Capture the cell that displays the provided text and extract its [x, y] central coordinate. 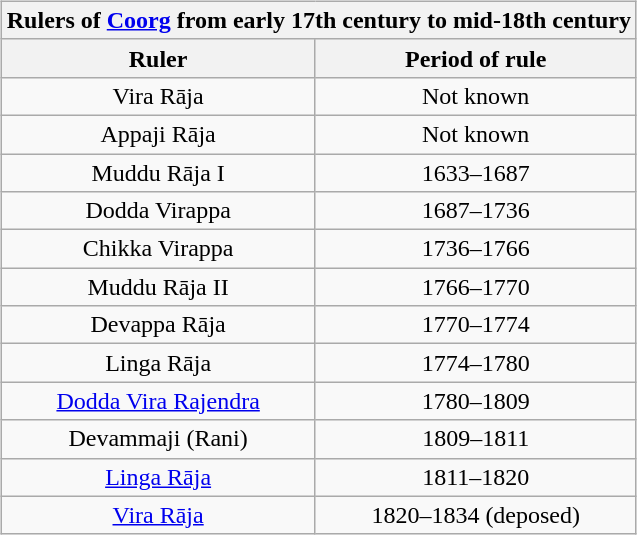
1780–1809 [476, 401]
1820–1834 (deposed) [476, 515]
Chikka Virappa [158, 249]
Appaji Rāja [158, 134]
Muddu Rāja I [158, 173]
Rulers of Coorg from early 17th century to mid-18th century [318, 20]
Period of rule [476, 58]
Dodda Virappa [158, 211]
1770–1774 [476, 325]
Ruler [158, 58]
Muddu Rāja II [158, 287]
1809–1811 [476, 439]
Devappa Rāja [158, 325]
Dodda Vira Rajendra [158, 401]
1736–1766 [476, 249]
1811–1820 [476, 477]
1633–1687 [476, 173]
1687–1736 [476, 211]
1766–1770 [476, 287]
Devammaji (Rani) [158, 439]
1774–1780 [476, 363]
